Return [X, Y] of the center of cell containing provided text 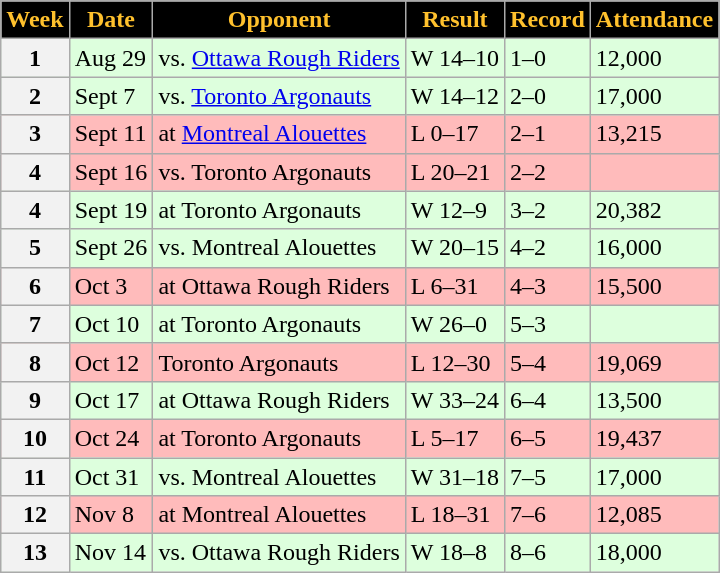
Sept 16 [111, 172]
W 33–24 [454, 400]
L 6–31 [454, 286]
5 [35, 248]
Sept 11 [111, 134]
7–5 [548, 477]
20,382 [654, 210]
Oct 31 [111, 477]
15,500 [654, 286]
Oct 12 [111, 362]
Nov 8 [111, 515]
2 [35, 96]
8–6 [548, 553]
Oct 17 [111, 400]
5–4 [548, 362]
7–6 [548, 515]
Opponent [279, 20]
2–0 [548, 96]
W 20–15 [454, 248]
6–4 [548, 400]
Oct 24 [111, 438]
3 [35, 134]
W 18–8 [454, 553]
9 [35, 400]
Oct 3 [111, 286]
Toronto Argonauts [279, 362]
3–2 [548, 210]
5–3 [548, 324]
13 [35, 553]
4–2 [548, 248]
19,069 [654, 362]
2–1 [548, 134]
8 [35, 362]
W 14–12 [454, 96]
1 [35, 58]
W 12–9 [454, 210]
L 0–17 [454, 134]
L 12–30 [454, 362]
12,000 [654, 58]
4–3 [548, 286]
Date [111, 20]
12 [35, 515]
13,500 [654, 400]
12,085 [654, 515]
W 26–0 [454, 324]
Sept 26 [111, 248]
Sept 7 [111, 96]
Aug 29 [111, 58]
Oct 10 [111, 324]
19,437 [654, 438]
Week [35, 20]
13,215 [654, 134]
2–2 [548, 172]
Record [548, 20]
W 14–10 [454, 58]
1–0 [548, 58]
Nov 14 [111, 553]
11 [35, 477]
W 31–18 [454, 477]
6–5 [548, 438]
18,000 [654, 553]
6 [35, 286]
L 18–31 [454, 515]
L 5–17 [454, 438]
Result [454, 20]
10 [35, 438]
16,000 [654, 248]
7 [35, 324]
Sept 19 [111, 210]
Attendance [654, 20]
L 20–21 [454, 172]
